Locate the cell with the specified text and output its [X, Y] center coordinate. 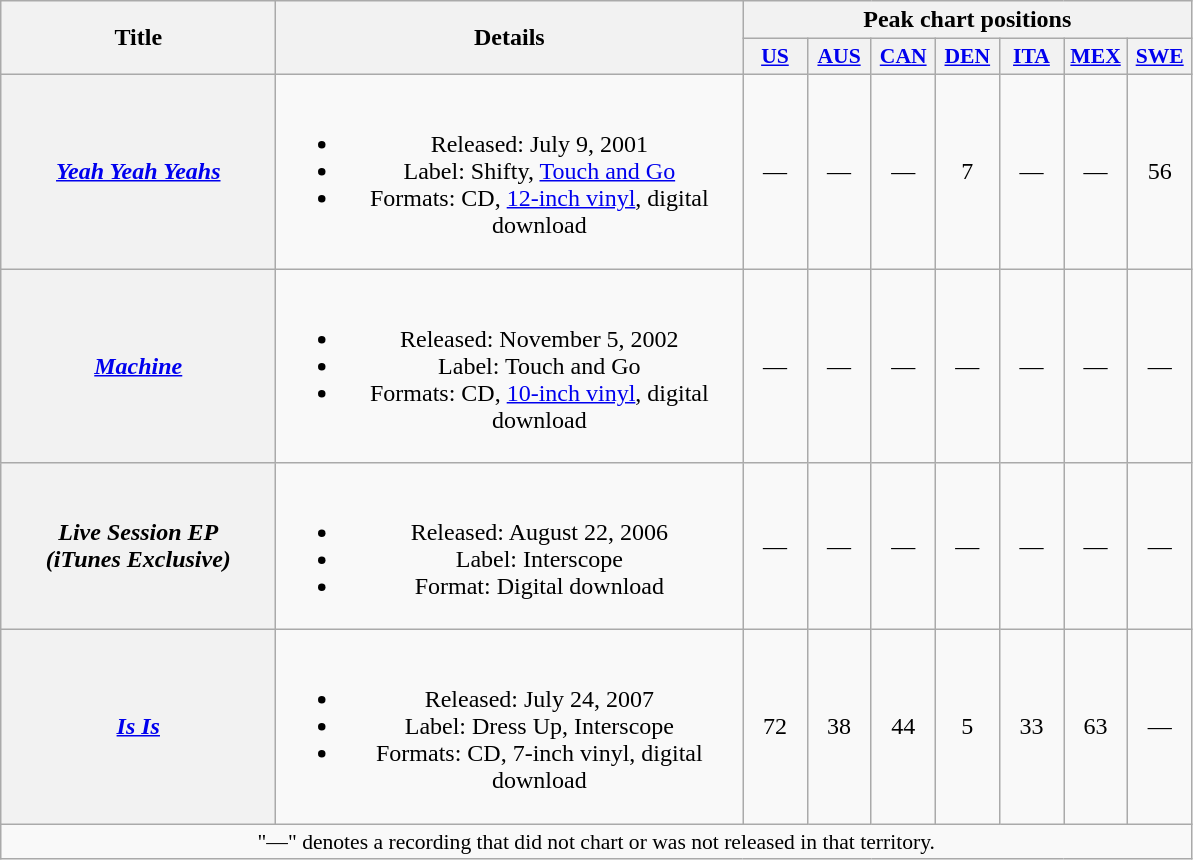
7 [967, 171]
Released: November 5, 2002Label: Touch and GoFormats: CD, 10-inch vinyl, digital download [510, 365]
Title [138, 38]
AUS [839, 57]
Released: August 22, 2006Label: InterscopeFormat: Digital download [510, 546]
ITA [1031, 57]
Peak chart positions [968, 20]
US [775, 57]
Live Session EP(iTunes Exclusive) [138, 546]
Machine [138, 365]
"—" denotes a recording that did not chart or was not released in that territory. [596, 842]
72 [775, 727]
44 [903, 727]
Details [510, 38]
DEN [967, 57]
SWE [1160, 57]
Yeah Yeah Yeahs [138, 171]
MEX [1096, 57]
63 [1096, 727]
CAN [903, 57]
Released: July 24, 2007Label: Dress Up, InterscopeFormats: CD, 7-inch vinyl, digital download [510, 727]
5 [967, 727]
38 [839, 727]
Is Is [138, 727]
Released: July 9, 2001Label: Shifty, Touch and GoFormats: CD, 12-inch vinyl, digital download [510, 171]
56 [1160, 171]
33 [1031, 727]
